Provide the (X, Y) coordinate of the cell's center where the given text is located.  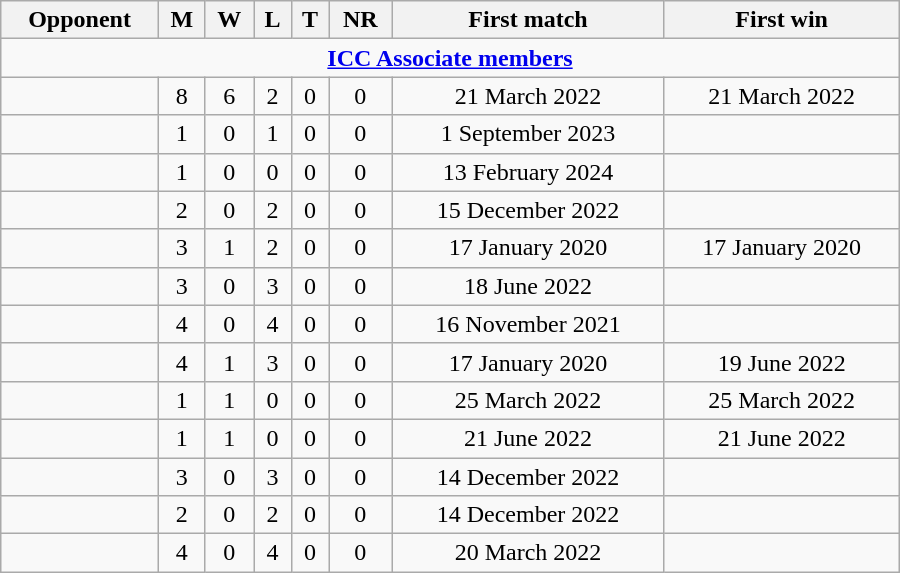
16 November 2021 (528, 324)
13 February 2024 (528, 172)
20 March 2022 (528, 553)
18 June 2022 (528, 286)
15 December 2022 (528, 210)
NR (360, 20)
19 June 2022 (782, 362)
M (182, 20)
6 (230, 96)
First match (528, 20)
8 (182, 96)
W (230, 20)
First win (782, 20)
1 September 2023 (528, 134)
L (273, 20)
ICC Associate members (450, 58)
T (310, 20)
Opponent (80, 20)
